Output the (X, Y) coordinate of the center of the cell containing the given text.  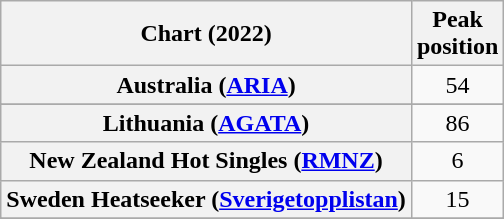
Sweden Heatseeker (Sverigetopplistan) (206, 199)
Peakposition (457, 34)
Chart (2022) (206, 34)
86 (457, 123)
Lithuania (AGATA) (206, 123)
Australia (ARIA) (206, 85)
15 (457, 199)
54 (457, 85)
New Zealand Hot Singles (RMNZ) (206, 161)
6 (457, 161)
